Extract the (x, y) coordinate from the center of the cell holding the provided text.  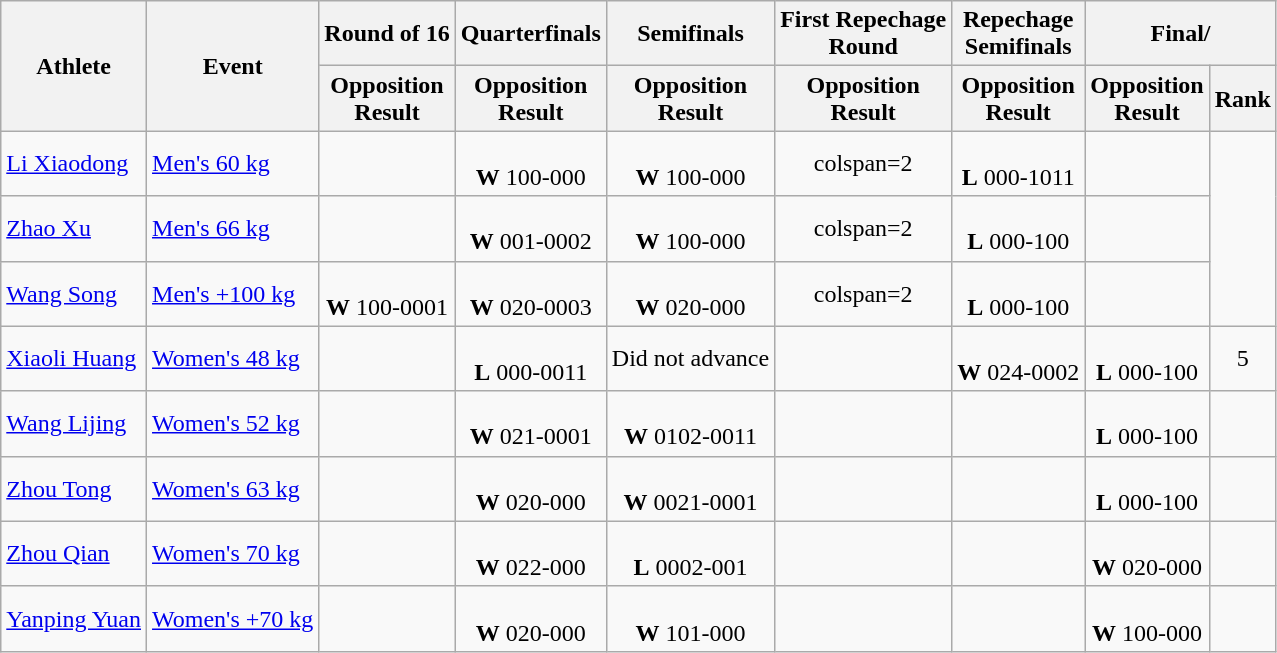
W 024-0002 (1018, 358)
Men's 66 kg (233, 228)
Wang Lijing (74, 424)
Rank (1242, 98)
Zhou Tong (74, 488)
Women's +70 kg (233, 618)
W 001-0002 (530, 228)
Zhao Xu (74, 228)
L 000-0011 (530, 358)
Round of 16 (387, 34)
W 101-000 (690, 618)
Did not advance (690, 358)
W 0021-0001 (690, 488)
Athlete (74, 66)
Final/ (1181, 34)
Li Xiaodong (74, 164)
Women's 52 kg (233, 424)
Women's 48 kg (233, 358)
Event (233, 66)
Quarterfinals (530, 34)
Zhou Qian (74, 554)
Semifinals (690, 34)
L 0002-001 (690, 554)
Repechage Semifinals (1018, 34)
Women's 70 kg (233, 554)
Yanping Yuan (74, 618)
W 020-0003 (530, 294)
Men's +100 kg (233, 294)
L 000-1011 (1018, 164)
First Repechage Round (864, 34)
W 021-0001 (530, 424)
W 022-000 (530, 554)
W 0102-0011 (690, 424)
Men's 60 kg (233, 164)
Wang Song (74, 294)
Women's 63 kg (233, 488)
Xiaoli Huang (74, 358)
W 100-0001 (387, 294)
5 (1242, 358)
